Find where the given text appears and provide that cell's center as [X, Y] coordinate. 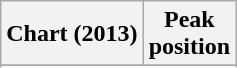
Chart (2013) [72, 34]
Peakposition [189, 34]
